Identify which cell holds the provided text, then report its [x, y] central coordinate. 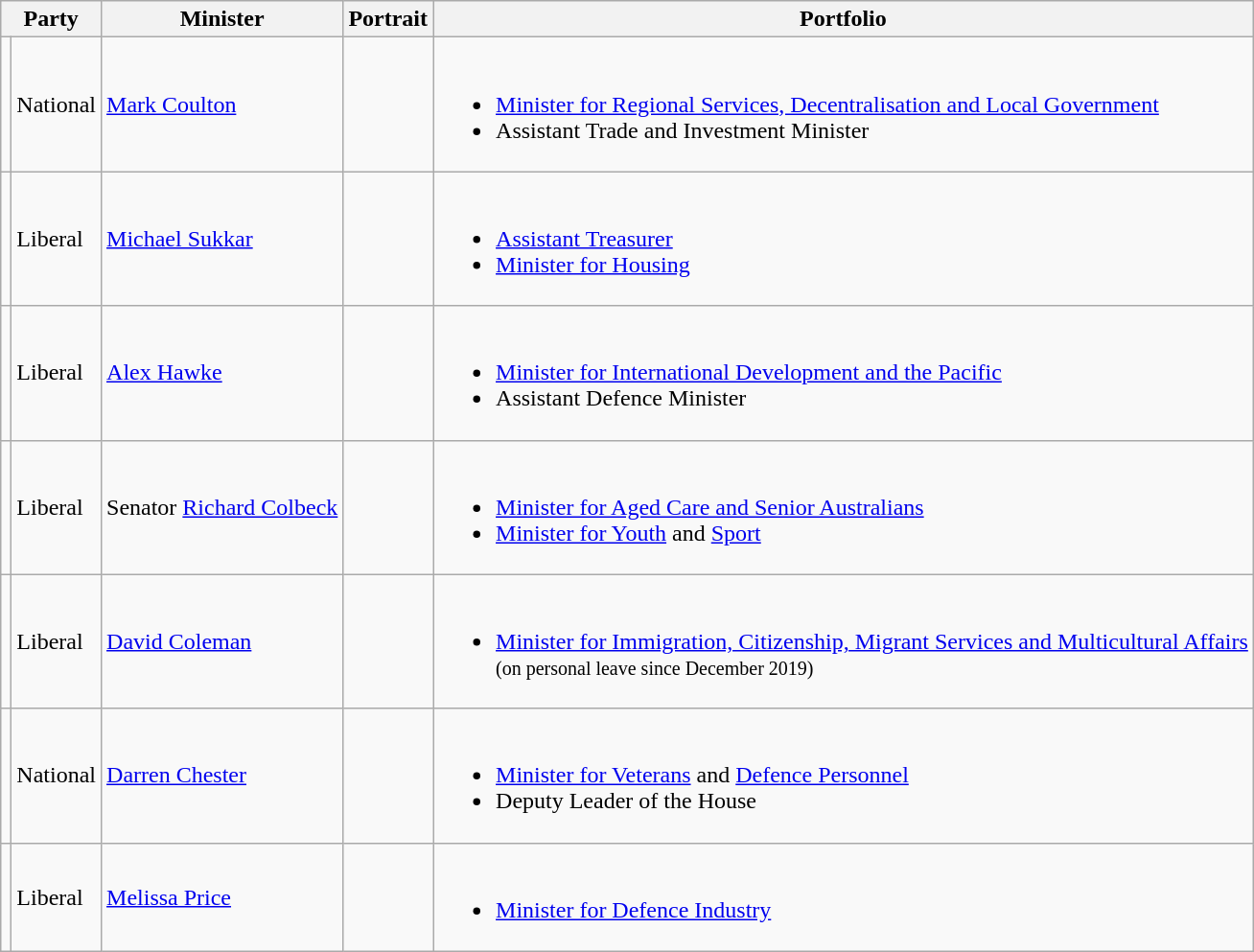
Party [52, 19]
Minister for Immigration, Citizenship, Migrant Services and Multicultural Affairs(on personal leave since December 2019) [844, 641]
Alex Hawke [222, 373]
Minister for Veterans and Defence PersonnelDeputy Leader of the House [844, 776]
David Coleman [222, 641]
Portfolio [844, 19]
Minister for Aged Care and Senior AustraliansMinister for Youth and Sport [844, 507]
Darren Chester [222, 776]
Minister for Regional Services, Decentralisation and Local GovernmentAssistant Trade and Investment Minister [844, 104]
Assistant TreasurerMinister for Housing [844, 239]
Minister for Defence Industry [844, 897]
Senator Richard Colbeck [222, 507]
Melissa Price [222, 897]
Portrait [388, 19]
Minister for International Development and the PacificAssistant Defence Minister [844, 373]
Minister [222, 19]
Mark Coulton [222, 104]
Michael Sukkar [222, 239]
